For the text-containing cell, return its midpoint in (x, y) coordinate format. 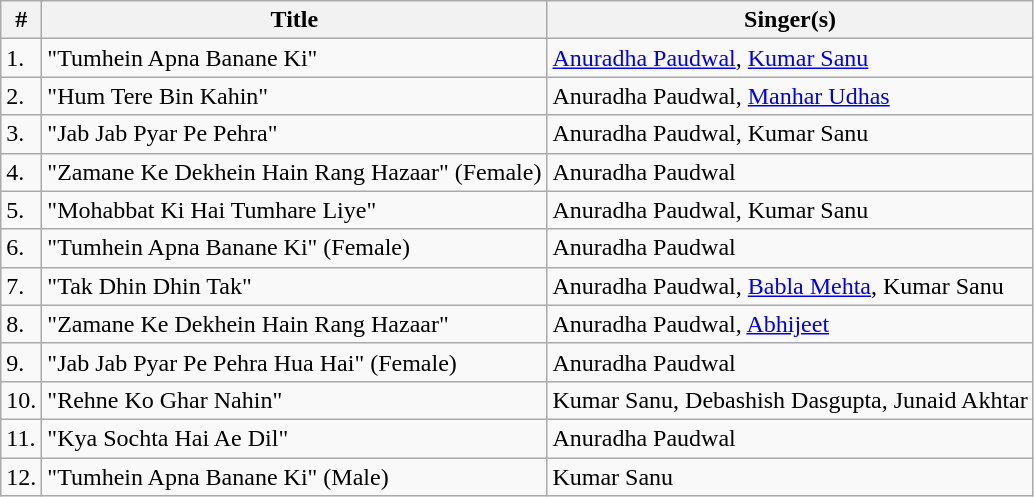
2. (22, 96)
Kumar Sanu, Debashish Dasgupta, Junaid Akhtar (790, 400)
7. (22, 286)
"Tak Dhin Dhin Tak" (294, 286)
"Kya Sochta Hai Ae Dil" (294, 438)
9. (22, 362)
"Rehne Ko Ghar Nahin" (294, 400)
"Hum Tere Bin Kahin" (294, 96)
Kumar Sanu (790, 477)
6. (22, 248)
"Tumhein Apna Banane Ki" (Male) (294, 477)
"Tumhein Apna Banane Ki" (294, 58)
"Jab Jab Pyar Pe Pehra Hua Hai" (Female) (294, 362)
Anuradha Paudwal, Abhijeet (790, 324)
1. (22, 58)
# (22, 20)
10. (22, 400)
"Mohabbat Ki Hai Tumhare Liye" (294, 210)
"Jab Jab Pyar Pe Pehra" (294, 134)
Singer(s) (790, 20)
8. (22, 324)
11. (22, 438)
5. (22, 210)
Anuradha Paudwal, Babla Mehta, Kumar Sanu (790, 286)
Title (294, 20)
Anuradha Paudwal, Manhar Udhas (790, 96)
12. (22, 477)
3. (22, 134)
"Tumhein Apna Banane Ki" (Female) (294, 248)
"Zamane Ke Dekhein Hain Rang Hazaar" (294, 324)
"Zamane Ke Dekhein Hain Rang Hazaar" (Female) (294, 172)
4. (22, 172)
